Scan for the cell matching the given text and deliver its [x, y] coordinate at center. 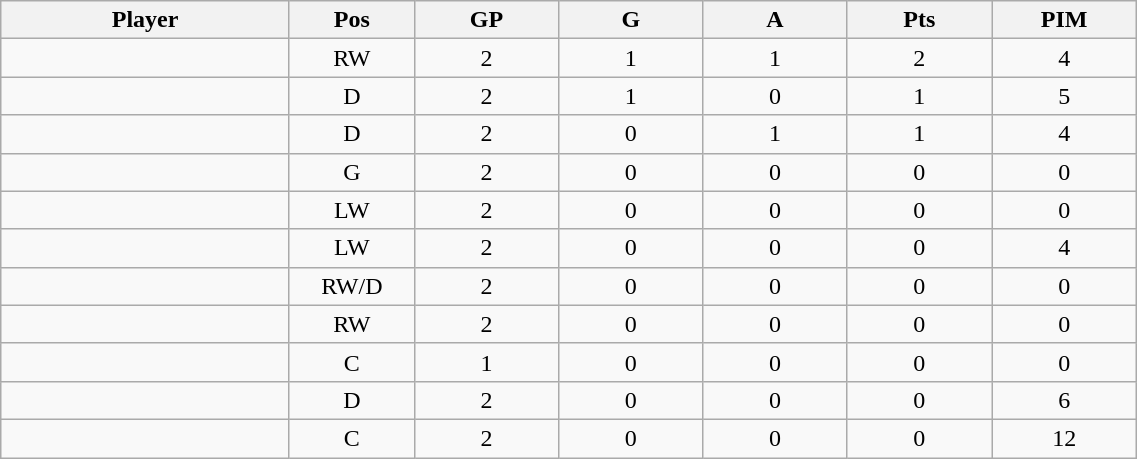
GP [486, 20]
Player [146, 20]
Pts [919, 20]
Pos [352, 20]
RW/D [352, 286]
A [775, 20]
6 [1064, 400]
12 [1064, 438]
PIM [1064, 20]
5 [1064, 96]
